Search for the cell housing the specified text and yield its [x, y] center coordinate. 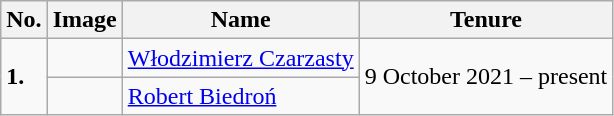
1. [24, 77]
9 October 2021 – present [486, 77]
Image [84, 20]
Name [240, 20]
Włodzimierz Czarzasty [240, 58]
Tenure [486, 20]
Robert Biedroń [240, 96]
No. [24, 20]
